Identify which cell holds the provided text, then report its (X, Y) central coordinate. 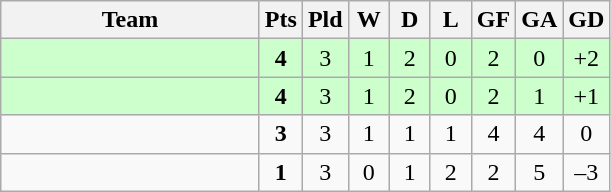
–3 (586, 172)
+1 (586, 96)
+2 (586, 58)
Pts (280, 20)
W (368, 20)
L (450, 20)
D (410, 20)
GA (540, 20)
5 (540, 172)
Pld (325, 20)
Team (130, 20)
GD (586, 20)
GF (493, 20)
